Provide the [X, Y] coordinate of the cell's center where the given text is located.  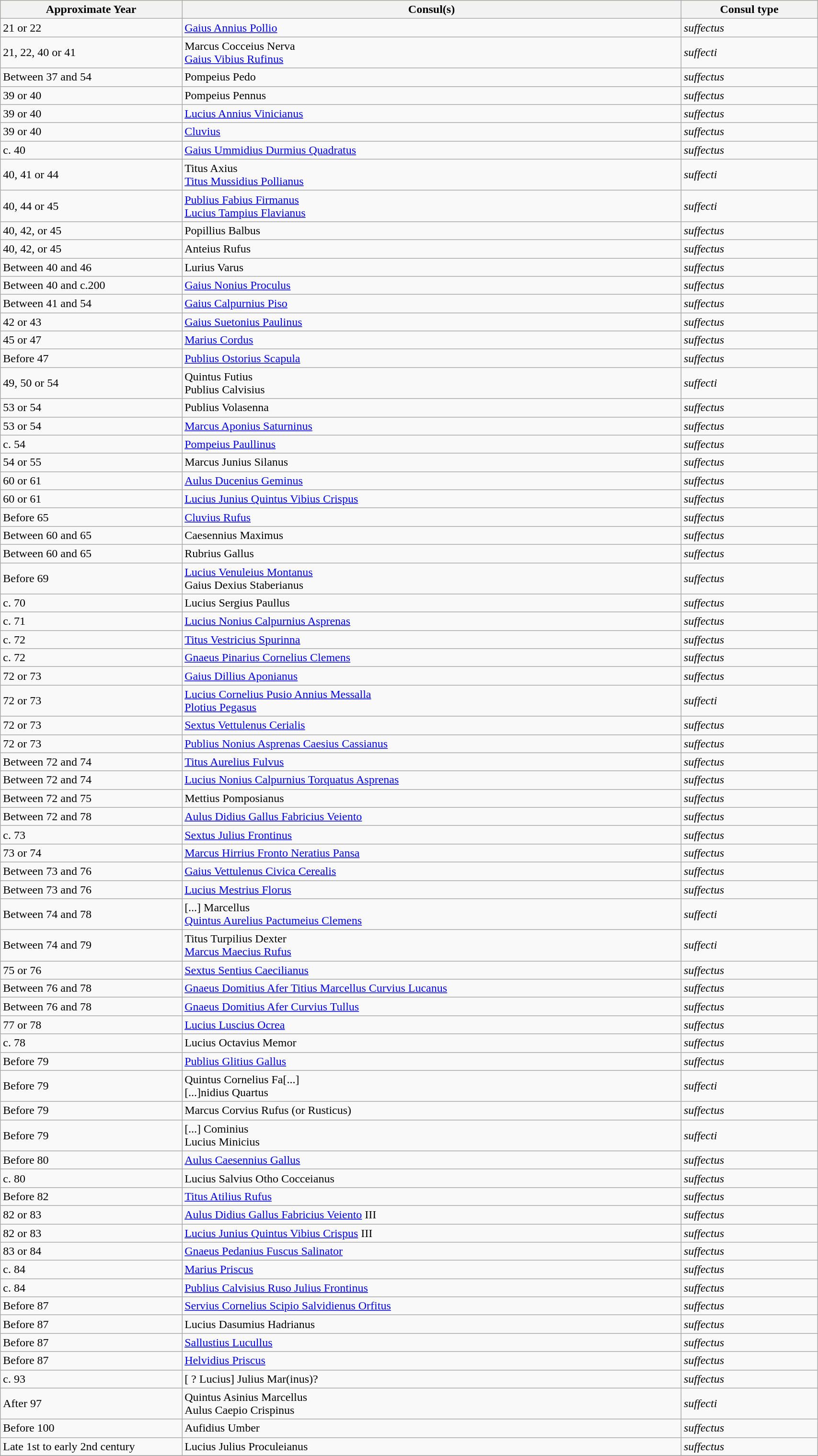
Before 82 [91, 1196]
Publius Volasenna [432, 408]
c. 80 [91, 1178]
[...] CominiusLucius Minicius [432, 1135]
Titus Atilius Rufus [432, 1196]
75 or 76 [91, 970]
Lucius Mestrius Florus [432, 890]
Publius Ostorius Scapula [432, 358]
Lucius Nonius Calpurnius Asprenas [432, 621]
Pompeius Pedo [432, 77]
Publius Fabius FirmanusLucius Tampius Flavianus [432, 206]
Marcus Hirrius Fronto Neratius Pansa [432, 853]
Aulus Didius Gallus Fabricius Veiento [432, 816]
Sallustius Lucullus [432, 1342]
Lucius Nonius Calpurnius Torquatus Asprenas [432, 780]
Before 65 [91, 517]
Marcus Corvius Rufus (or Rusticus) [432, 1111]
Lucius Octavius Memor [432, 1043]
77 or 78 [91, 1025]
c. 40 [91, 150]
45 or 47 [91, 340]
Approximate Year [91, 10]
Lucius Dasumius Hadrianus [432, 1324]
Before 69 [91, 578]
Between 41 and 54 [91, 304]
Gnaeus Domitius Afer Curvius Tullus [432, 1007]
Titus Vestricius Spurinna [432, 640]
Marcus Aponius Saturninus [432, 426]
Before 100 [91, 1428]
Gnaeus Pinarius Cornelius Clemens [432, 658]
Titus Aurelius Fulvus [432, 762]
Publius Nonius Asprenas Caesius Cassianus [432, 744]
Quintus Asinius MarcellusAulus Caepio Crispinus [432, 1404]
Between 40 and 46 [91, 267]
c. 93 [91, 1379]
Gaius Dillius Aponianus [432, 676]
c. 70 [91, 603]
Titus AxiusTitus Mussidius Pollianus [432, 174]
Quintus FutiusPublius Calvisius [432, 383]
Quintus Cornelius Fa[...][...]nidius Quartus [432, 1086]
Mettius Pomposianus [432, 798]
Sextus Sentius Caecilianus [432, 970]
Before 80 [91, 1160]
Aulus Ducenius Geminus [432, 481]
83 or 84 [91, 1251]
Between 37 and 54 [91, 77]
Lucius Julius Proculeianus [432, 1446]
Cluvius [432, 132]
Lucius Annius Vinicianus [432, 114]
Marius Cordus [432, 340]
Lurius Varus [432, 267]
Gaius Vettulenus Civica Cerealis [432, 871]
Marcus Cocceius NervaGaius Vibius Rufinus [432, 53]
Consul type [749, 10]
Between 40 and c.200 [91, 286]
40, 44 or 45 [91, 206]
Lucius Luscius Ocrea [432, 1025]
Rubrius Gallus [432, 553]
Marcus Junius Silanus [432, 462]
Lucius Sergius Paullus [432, 603]
Pompeius Pennus [432, 95]
Helvidius Priscus [432, 1361]
21, 22, 40 or 41 [91, 53]
Pompeius Paullinus [432, 444]
49, 50 or 54 [91, 383]
c. 54 [91, 444]
Gaius Suetonius Paulinus [432, 322]
[ ? Lucius] Julius Mar(inus)? [432, 1379]
Between 72 and 78 [91, 816]
Servius Cornelius Scipio Salvidienus Orfitus [432, 1306]
Aulus Didius Gallus Fabricius Veiento III [432, 1215]
73 or 74 [91, 853]
After 97 [91, 1404]
42 or 43 [91, 322]
c. 73 [91, 835]
Consul(s) [432, 10]
Anteius Rufus [432, 249]
Lucius Junius Quintus Vibius Crispus [432, 499]
Lucius Junius Quintus Vibius Crispus III [432, 1233]
Between 74 and 79 [91, 946]
Publius Calvisius Ruso Julius Frontinus [432, 1288]
Gnaeus Pedanius Fuscus Salinator [432, 1251]
Late 1st to early 2nd century [91, 1446]
40, 41 or 44 [91, 174]
Popillius Balbus [432, 230]
Sextus Vettulenus Cerialis [432, 725]
[...] MarcellusQuintus Aurelius Pactumeius Clemens [432, 914]
Between 72 and 75 [91, 798]
Sextus Julius Frontinus [432, 835]
Lucius Venuleius MontanusGaius Dexius Staberianus [432, 578]
Publius Glitius Gallus [432, 1061]
Gaius Ummidius Durmius Quadratus [432, 150]
Gaius Calpurnius Piso [432, 304]
Between 74 and 78 [91, 914]
54 or 55 [91, 462]
Marius Priscus [432, 1270]
Aufidius Umber [432, 1428]
Lucius Salvius Otho Cocceianus [432, 1178]
Caesennius Maximus [432, 535]
c. 78 [91, 1043]
c. 71 [91, 621]
Titus Turpilius DexterMarcus Maecius Rufus [432, 946]
Gaius Annius Pollio [432, 28]
Before 47 [91, 358]
Gaius Nonius Proculus [432, 286]
Lucius Cornelius Pusio Annius MessallaPlotius Pegasus [432, 700]
21 or 22 [91, 28]
Gnaeus Domitius Afer Titius Marcellus Curvius Lucanus [432, 988]
Aulus Caesennius Gallus [432, 1160]
Cluvius Rufus [432, 517]
